Search for the cell housing the specified text and yield its (X, Y) center coordinate. 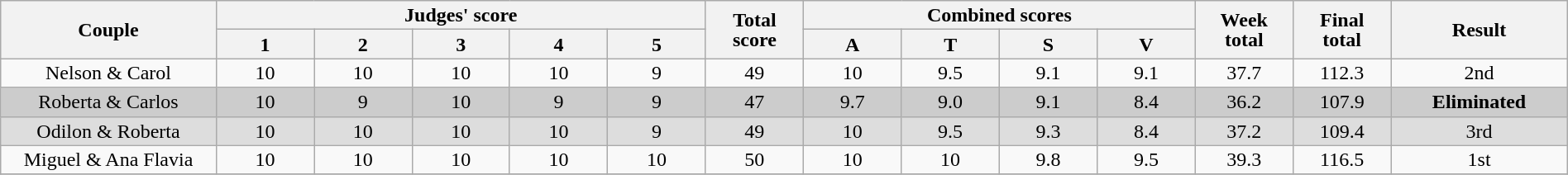
36.2 (1244, 102)
4 (558, 45)
Odilon & Roberta (109, 130)
37.2 (1244, 130)
1st (1479, 160)
2 (363, 45)
9.3 (1048, 130)
1 (265, 45)
Couple (109, 30)
9.8 (1048, 160)
9.0 (950, 102)
T (950, 45)
S (1048, 45)
V (1146, 45)
Totalscore (754, 30)
107.9 (1341, 102)
Combined scores (1000, 15)
3 (461, 45)
109.4 (1341, 130)
A (853, 45)
Weektotal (1244, 30)
Miguel & Ana Flavia (109, 160)
116.5 (1341, 160)
37.7 (1244, 73)
47 (754, 102)
112.3 (1341, 73)
3rd (1479, 130)
Finaltotal (1341, 30)
Roberta & Carlos (109, 102)
5 (657, 45)
2nd (1479, 73)
9.7 (853, 102)
Result (1479, 30)
39.3 (1244, 160)
Judges' score (461, 15)
50 (754, 160)
Nelson & Carol (109, 73)
Eliminated (1479, 102)
